Provide the (X, Y) coordinate of the cell's center where the given text is located.  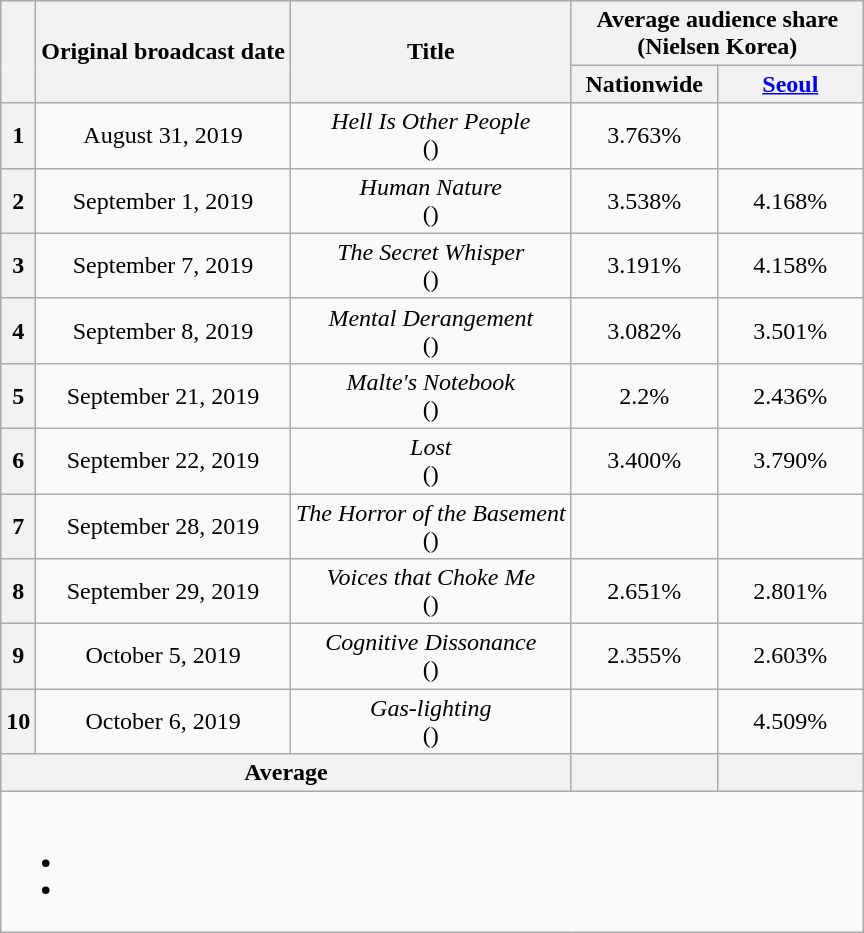
2 (18, 200)
2.2% (644, 396)
Average audience share(Nielsen Korea) (717, 32)
2.651% (644, 592)
October 6, 2019 (164, 722)
August 31, 2019 (164, 136)
2.603% (790, 656)
6 (18, 460)
September 1, 2019 (164, 200)
5 (18, 396)
3.501% (790, 330)
September 29, 2019 (164, 592)
September 21, 2019 (164, 396)
4.509% (790, 722)
4.168% (790, 200)
The Horror of the Basement() (430, 526)
Malte's Notebook() (430, 396)
3.082% (644, 330)
3.400% (644, 460)
September 8, 2019 (164, 330)
2.355% (644, 656)
Title (430, 52)
September 28, 2019 (164, 526)
September 22, 2019 (164, 460)
Human Nature() (430, 200)
3.191% (644, 266)
Original broadcast date (164, 52)
Seoul (790, 84)
October 5, 2019 (164, 656)
2.436% (790, 396)
3.790% (790, 460)
3.538% (644, 200)
Hell Is Other People() (430, 136)
The Secret Whisper() (430, 266)
9 (18, 656)
2.801% (790, 592)
1 (18, 136)
Nationwide (644, 84)
3.763% (644, 136)
8 (18, 592)
September 7, 2019 (164, 266)
3 (18, 266)
Lost() (430, 460)
10 (18, 722)
4 (18, 330)
Average (286, 773)
Mental Derangement() (430, 330)
7 (18, 526)
Cognitive Dissonance() (430, 656)
Gas-lighting() (430, 722)
4.158% (790, 266)
Voices that Choke Me() (430, 592)
